Return (x, y) of the center of cell containing provided text 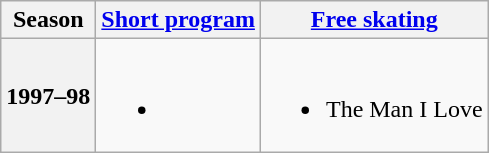
Season (48, 20)
Free skating (374, 20)
1997–98 (48, 96)
Short program (178, 20)
The Man I Love (374, 96)
